Scan for the cell matching the given text and deliver its (x, y) coordinate at center. 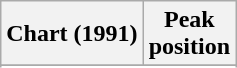
Chart (1991) (72, 34)
Peakposition (189, 34)
